Return [X, Y] of the center of cell containing provided text 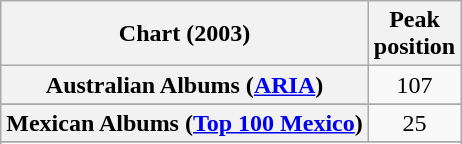
25 [414, 123]
107 [414, 85]
Chart (2003) [185, 34]
Australian Albums (ARIA) [185, 85]
Peakposition [414, 34]
Mexican Albums (Top 100 Mexico) [185, 123]
